Scan for the cell matching the given text and deliver its [x, y] coordinate at center. 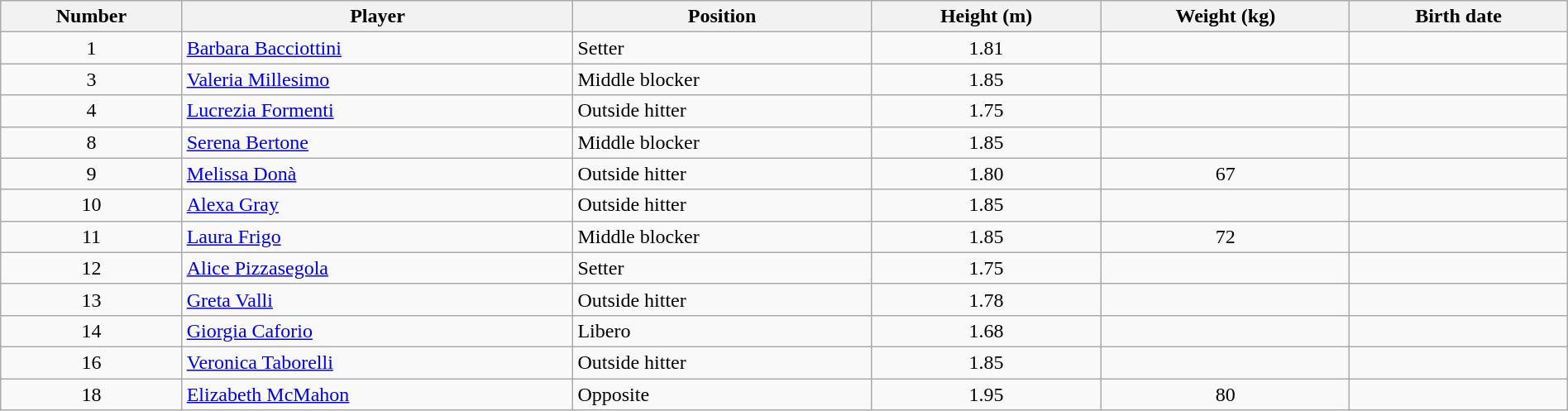
Serena Bertone [377, 142]
1 [91, 48]
4 [91, 111]
Player [377, 17]
10 [91, 205]
Height (m) [986, 17]
Birth date [1459, 17]
Lucrezia Formenti [377, 111]
Weight (kg) [1226, 17]
1.78 [986, 299]
9 [91, 174]
Alice Pizzasegola [377, 268]
72 [1226, 237]
13 [91, 299]
67 [1226, 174]
Giorgia Caforio [377, 331]
1.95 [986, 394]
Number [91, 17]
Laura Frigo [377, 237]
12 [91, 268]
Veronica Taborelli [377, 362]
1.81 [986, 48]
Libero [722, 331]
80 [1226, 394]
11 [91, 237]
Opposite [722, 394]
Greta Valli [377, 299]
Valeria Millesimo [377, 79]
Alexa Gray [377, 205]
Melissa Donà [377, 174]
Position [722, 17]
1.68 [986, 331]
1.80 [986, 174]
14 [91, 331]
18 [91, 394]
3 [91, 79]
Barbara Bacciottini [377, 48]
16 [91, 362]
8 [91, 142]
Elizabeth McMahon [377, 394]
